Pinpoint the cell where the given text exists, returning its [X, Y] midpoint coordinate. 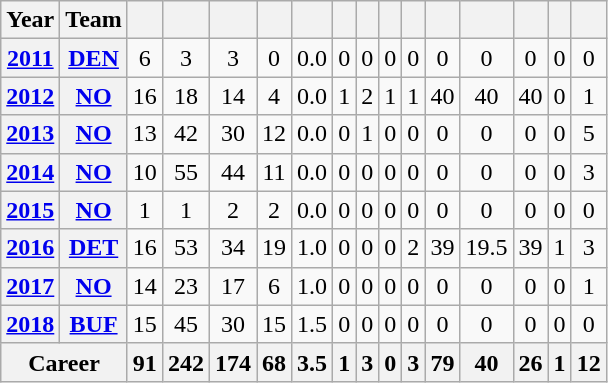
3.5 [312, 362]
44 [232, 172]
2016 [30, 248]
34 [232, 248]
2018 [30, 324]
Career [64, 362]
10 [144, 172]
91 [144, 362]
242 [186, 362]
19.5 [486, 248]
4 [274, 96]
19 [274, 248]
11 [274, 172]
79 [442, 362]
42 [186, 134]
55 [186, 172]
17 [232, 286]
174 [232, 362]
Team [94, 20]
DET [94, 248]
Year [30, 20]
2015 [30, 210]
53 [186, 248]
13 [144, 134]
BUF [94, 324]
2017 [30, 286]
1.5 [312, 324]
5 [588, 134]
DEN [94, 58]
2011 [30, 58]
68 [274, 362]
2014 [30, 172]
23 [186, 286]
2012 [30, 96]
26 [530, 362]
45 [186, 324]
2013 [30, 134]
18 [186, 96]
